Detect which cell encompasses the target text, then output its (X, Y) center coordinate. 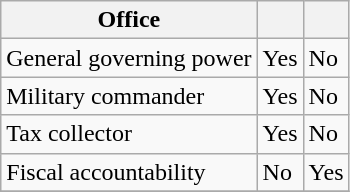
General governing power (129, 58)
Military commander (129, 96)
Office (129, 20)
Fiscal accountability (129, 172)
Tax collector (129, 134)
